Identify which cell holds the provided text, then report its (X, Y) central coordinate. 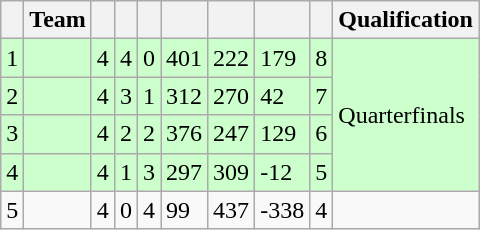
Quarterfinals (406, 115)
99 (184, 210)
222 (232, 58)
7 (322, 96)
309 (232, 172)
Qualification (406, 20)
401 (184, 58)
129 (282, 134)
312 (184, 96)
-338 (282, 210)
Team (58, 20)
-12 (282, 172)
270 (232, 96)
376 (184, 134)
179 (282, 58)
42 (282, 96)
297 (184, 172)
6 (322, 134)
8 (322, 58)
437 (232, 210)
247 (232, 134)
